From the cell containing the given text, extract its center point as (x, y) coordinate. 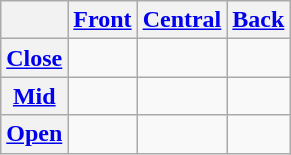
Open (34, 134)
Mid (34, 96)
Close (34, 58)
Front (102, 20)
Central (182, 20)
Back (258, 20)
